Extract the (X, Y) coordinate from the center of the cell holding the provided text.  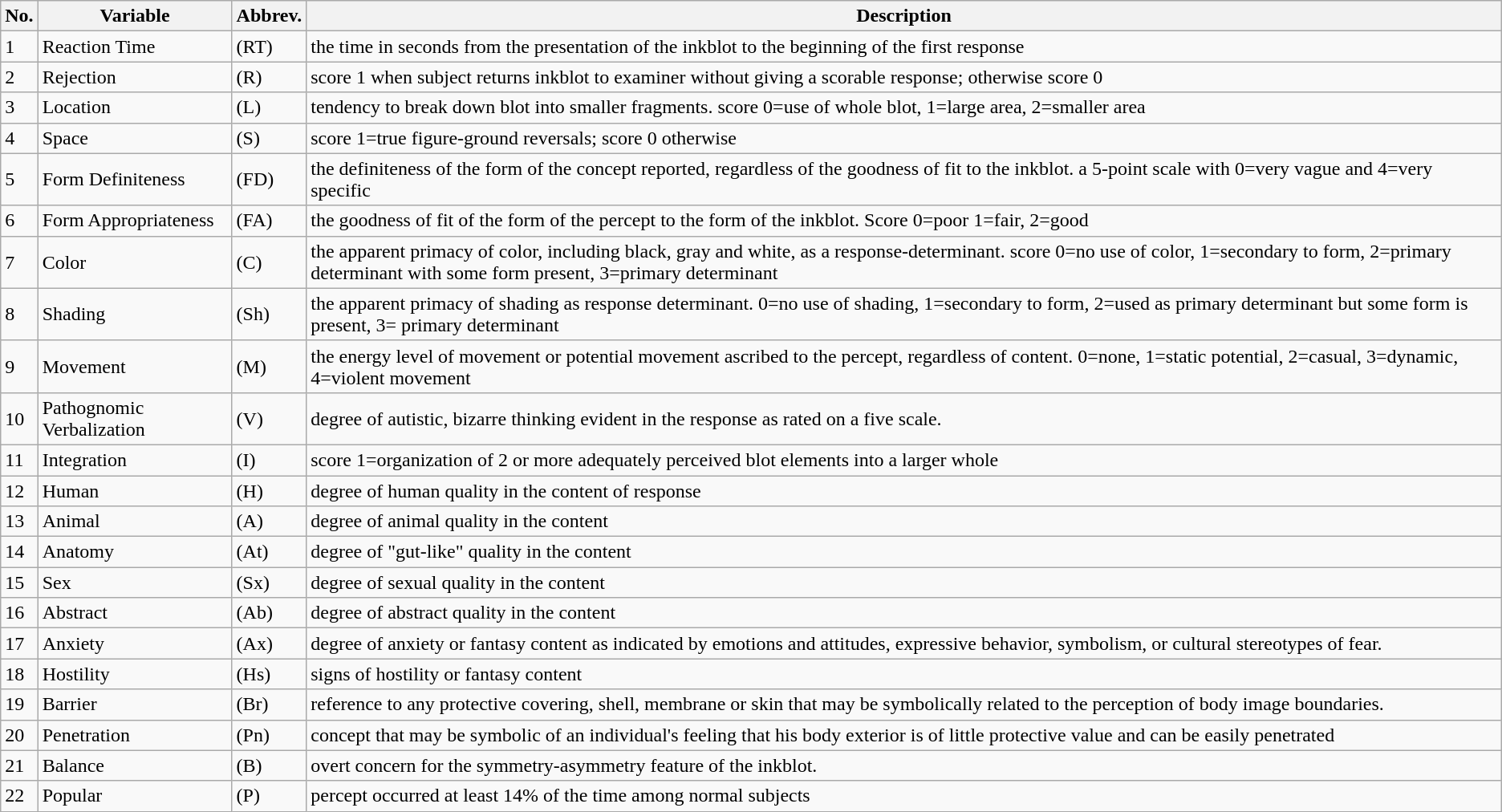
tendency to break down blot into smaller fragments. score 0=use of whole blot, 1=large area, 2=smaller area (904, 108)
Animal (135, 522)
1 (19, 47)
Variable (135, 16)
Space (135, 138)
Anatomy (135, 552)
Form Definiteness (135, 180)
9 (19, 366)
(FD) (270, 180)
18 (19, 674)
Abbrev. (270, 16)
Human (135, 490)
degree of autistic, bizarre thinking evident in the response as rated on a five scale. (904, 419)
(Pn) (270, 735)
(A) (270, 522)
score 1 when subject returns inkblot to examiner without giving a scorable response; otherwise score 0 (904, 77)
20 (19, 735)
(R) (270, 77)
Rejection (135, 77)
Popular (135, 796)
(Hs) (270, 674)
(RT) (270, 47)
(H) (270, 490)
Penetration (135, 735)
No. (19, 16)
13 (19, 522)
degree of abstract quality in the content (904, 613)
Hostility (135, 674)
score 1=true figure-ground reversals; score 0 otherwise (904, 138)
concept that may be symbolic of an individual's feeling that his body exterior is of little protective value and can be easily penetrated (904, 735)
degree of sexual quality in the content (904, 583)
21 (19, 765)
Anxiety (135, 644)
Movement (135, 366)
(B) (270, 765)
(FA) (270, 221)
Abstract (135, 613)
(C) (270, 262)
4 (19, 138)
overt concern for the symmetry-asymmetry feature of the inkblot. (904, 765)
degree of "gut-like" quality in the content (904, 552)
6 (19, 221)
Location (135, 108)
reference to any protective covering, shell, membrane or skin that may be symbolically related to the perception of body image boundaries. (904, 704)
degree of human quality in the content of response (904, 490)
(Ab) (270, 613)
(Sh) (270, 315)
the time in seconds from the presentation of the inkblot to the beginning of the first response (904, 47)
5 (19, 180)
(M) (270, 366)
degree of animal quality in the content (904, 522)
3 (19, 108)
16 (19, 613)
(Sx) (270, 583)
degree of anxiety or fantasy content as indicated by emotions and attitudes, expressive behavior, symbolism, or cultural stereotypes of fear. (904, 644)
11 (19, 460)
signs of hostility or fantasy content (904, 674)
Color (135, 262)
(S) (270, 138)
(Br) (270, 704)
(Ax) (270, 644)
17 (19, 644)
percept occurred at least 14% of the time among normal subjects (904, 796)
22 (19, 796)
(L) (270, 108)
Pathognomic Verbalization (135, 419)
score 1=organization of 2 or more adequately perceived blot elements into a larger whole (904, 460)
19 (19, 704)
Form Appropriateness (135, 221)
(I) (270, 460)
(P) (270, 796)
14 (19, 552)
Sex (135, 583)
2 (19, 77)
Balance (135, 765)
the goodness of fit of the form of the percept to the form of the inkblot. Score 0=poor 1=fair, 2=good (904, 221)
12 (19, 490)
7 (19, 262)
Integration (135, 460)
Shading (135, 315)
Barrier (135, 704)
(At) (270, 552)
Description (904, 16)
8 (19, 315)
15 (19, 583)
Reaction Time (135, 47)
10 (19, 419)
(V) (270, 419)
